Find where the given text appears and provide that cell's center as [X, Y] coordinate. 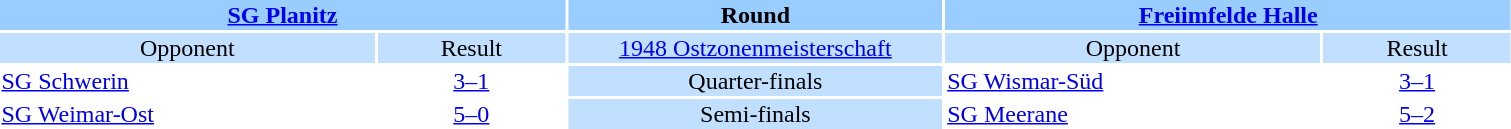
SG Wismar-Süd [1134, 81]
1948 Ostzonenmeisterschaft [756, 48]
SG Weimar-Ost [188, 114]
SG Planitz [282, 15]
Round [756, 15]
5–0 [472, 114]
SG Schwerin [188, 81]
Quarter-finals [756, 81]
Freiimfelde Halle [1228, 15]
5–2 [1416, 114]
SG Meerane [1134, 114]
Semi-finals [756, 114]
